For the text-containing cell, return its midpoint in [X, Y] coordinate format. 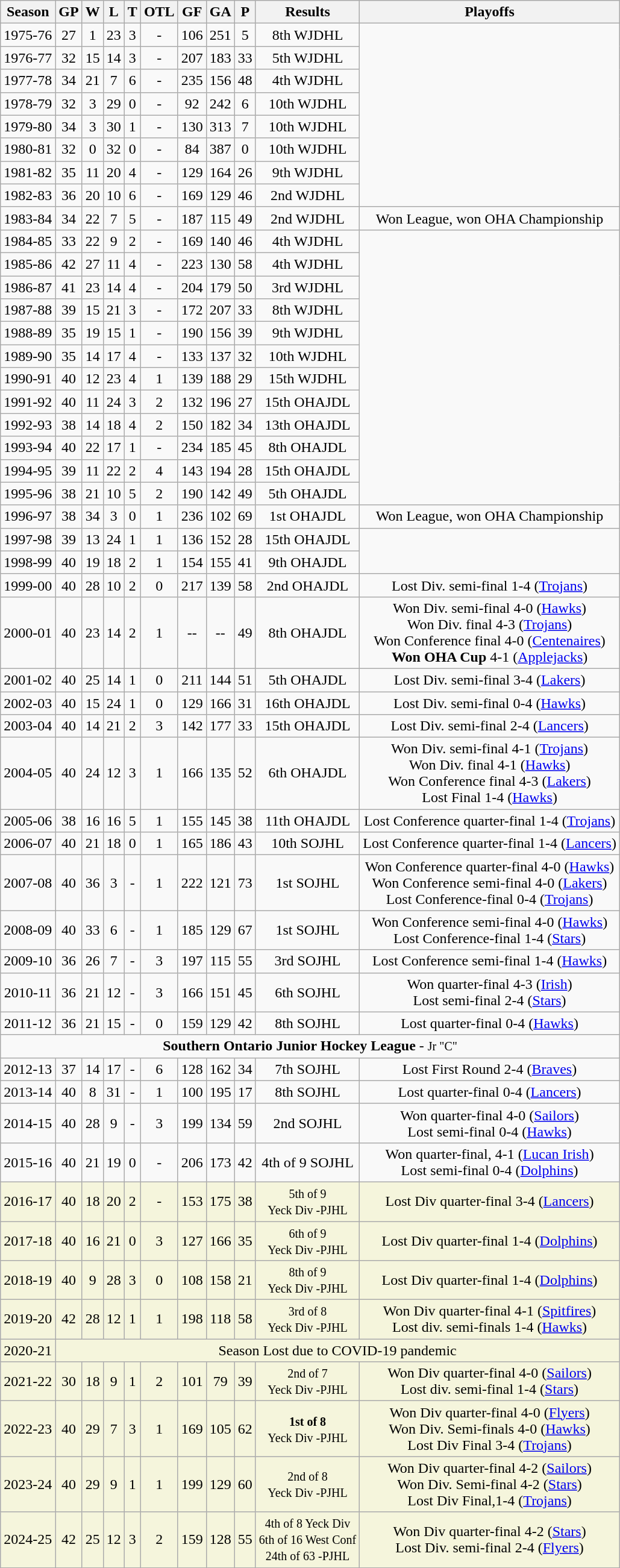
2011-12 [28, 1023]
84 [192, 149]
1989-90 [28, 356]
1988-89 [28, 333]
2017-18 [28, 1240]
177 [221, 726]
1980-81 [28, 149]
13th OHAJDL [307, 425]
50 [245, 287]
69 [245, 516]
60 [245, 1484]
2001-02 [28, 680]
2021-22 [28, 1381]
Season Lost due to COVID-19 pandemic [337, 1350]
196 [221, 402]
1991-92 [28, 402]
2015-16 [28, 1162]
1983-84 [28, 218]
204 [192, 287]
154 [192, 562]
Lost Div. semi-final 1-4 (Trojans) [490, 585]
3rd of 8Yeck Div -PJHL [307, 1320]
1994-95 [28, 471]
2019-20 [28, 1320]
Won quarter-final 4-0 (Sailors)Lost semi-final 0-4 (Hawks) [490, 1123]
Lost quarter-final 0-4 (Hawks) [490, 1023]
15th WJDHL [307, 379]
1997-98 [28, 539]
1981-82 [28, 172]
387 [221, 149]
2022-23 [28, 1429]
234 [192, 448]
2005-06 [28, 821]
2018-19 [28, 1280]
182 [221, 425]
173 [221, 1162]
2nd of 8Yeck Div -PJHL [307, 1484]
2nd SOJHL [307, 1123]
1998-99 [28, 562]
164 [221, 172]
8th of 9Yeck Div -PJHL [307, 1280]
144 [221, 680]
Playoffs [490, 12]
5th of 9Yeck Div -PJHL [307, 1202]
206 [192, 1162]
153 [192, 1202]
132 [192, 402]
102 [221, 516]
165 [192, 844]
118 [221, 1320]
79 [221, 1381]
152 [221, 539]
2013-14 [28, 1092]
140 [221, 241]
Lost Conference quarter-final 1-4 (Trojans) [490, 821]
179 [221, 287]
3rd SOJHL [307, 961]
Won Div quarter-final 4-0 (Flyers)Won Div. Semi-finals 4-0 (Hawks)Lost Div Final 3-4 (Trojans) [490, 1429]
2nd of 7Yeck Div -PJHL [307, 1381]
48 [245, 81]
73 [245, 883]
5th WJDHL [307, 58]
Results [307, 12]
Lost First Round 2-4 (Braves) [490, 1069]
2002-03 [28, 703]
217 [192, 585]
43 [245, 844]
2009-10 [28, 961]
1995-96 [28, 494]
59 [245, 1123]
143 [192, 471]
51 [245, 680]
52 [245, 774]
1978-79 [28, 104]
Season [28, 12]
1992-93 [28, 425]
OTL [159, 12]
145 [221, 821]
101 [192, 1381]
6th SOJHL [307, 992]
Won Div. semi-final 4-1 (Trojans)Won Div. final 4-1 (Hawks)Won Conference final 4-3 (Lakers)Lost Final 1-4 (Hawks) [490, 774]
1977-78 [28, 81]
W [93, 12]
236 [192, 516]
1st OHAJDL [307, 516]
67 [245, 930]
135 [221, 774]
T [133, 12]
4th of 9 SOJHL [307, 1162]
1st of 8Yeck Div -PJHL [307, 1429]
175 [221, 1202]
1976-77 [28, 58]
188 [221, 379]
162 [221, 1069]
11th OHAJDL [307, 821]
2000-01 [28, 633]
Won Div. semi-final 4-0 (Hawks)Won Div. final 4-3 (Trojans)Won Conference final 4-0 (Centenaires)Won OHA Cup 4-1 (Applejacks) [490, 633]
16th OHAJDL [307, 703]
197 [192, 961]
150 [192, 425]
Lost Div. semi-final 2-4 (Lancers) [490, 726]
1982-83 [28, 195]
194 [221, 471]
2020-21 [28, 1350]
37 [69, 1069]
2014-15 [28, 1123]
L [113, 12]
106 [192, 35]
Won Conference semi-final 4-0 (Hawks)Lost Conference-final 1-4 (Stars) [490, 930]
2004-05 [28, 774]
251 [221, 35]
1987-88 [28, 310]
GA [221, 12]
313 [221, 127]
2006-07 [28, 844]
Lost quarter-final 0-4 (Lancers) [490, 1092]
2012-13 [28, 1069]
GP [69, 12]
62 [245, 1429]
92 [192, 104]
222 [192, 883]
1985-86 [28, 264]
183 [221, 58]
Lost Conference semi-final 1-4 (Hawks) [490, 961]
1975-76 [28, 35]
186 [221, 844]
Lost Div. semi-final 3-4 (Lakers) [490, 680]
2nd OHAJDL [307, 585]
137 [221, 356]
195 [221, 1092]
1979-80 [28, 127]
Won Conference quarter-final 4-0 (Hawks)Won Conference semi-final 4-0 (Lakers)Lost Conference-final 0-4 (Trojans) [490, 883]
4th of 8 Yeck Div6th of 16 West Conf24th of 63 -PJHL [307, 1540]
1996-97 [28, 516]
3rd WJDHL [307, 287]
2016-17 [28, 1202]
Lost Conference quarter-final 1-4 (Lancers) [490, 844]
9th OHAJDL [307, 562]
Won Div quarter-final 4-2 (Stars)Lost Div. semi-final 2-4 (Flyers) [490, 1540]
GF [192, 12]
8 [93, 1092]
172 [192, 310]
Won quarter-final 4-3 (Irish)Lost semi-final 2-4 (Stars) [490, 992]
211 [192, 680]
2024-25 [28, 1540]
1993-94 [28, 448]
Won Div quarter-final 4-1 (Spitfires)Lost div. semi-finals 1-4 (Hawks) [490, 1320]
1990-91 [28, 379]
242 [221, 104]
Southern Ontario Junior Hockey League - Jr "C" [310, 1046]
100 [192, 1092]
108 [192, 1280]
134 [221, 1123]
2023-24 [28, 1484]
1984-85 [28, 241]
6th of 9Yeck Div -PJHL [307, 1240]
6th OHAJDL [307, 774]
1999-00 [28, 585]
2010-11 [28, 992]
Won Div quarter-final 4-0 (Sailors)Lost div. semi-final 1-4 (Stars) [490, 1381]
121 [221, 883]
Lost Div. semi-final 0-4 (Hawks) [490, 703]
198 [192, 1320]
1986-87 [28, 287]
223 [192, 264]
Lost Div quarter-final 3-4 (Lancers) [490, 1202]
158 [221, 1280]
7th SOJHL [307, 1069]
136 [192, 539]
187 [192, 218]
2008-09 [28, 930]
235 [192, 81]
Won Div quarter-final 4-2 (Sailors)Won Div. Semi-final 4-2 (Stars)Lost Div Final,1-4 (Trojans) [490, 1484]
10th SOJHL [307, 844]
13 [93, 539]
Won quarter-final, 4-1 (Lucan Irish)Lost semi-final 0-4 (Dolphins) [490, 1162]
127 [192, 1240]
2003-04 [28, 726]
151 [221, 992]
2007-08 [28, 883]
105 [221, 1429]
P [245, 12]
133 [192, 356]
